From the cell containing the given text, extract its center point as [x, y] coordinate. 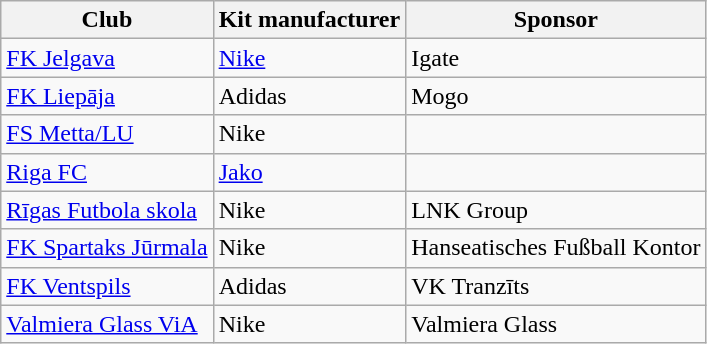
LNK Group [556, 210]
Hanseatisches Fußball Kontor [556, 248]
Club [107, 20]
FS Metta/LU [107, 134]
FK Liepāja [107, 96]
Kit manufacturer [310, 20]
Riga FC [107, 172]
Valmiera Glass ViA [107, 324]
FK Jelgava [107, 58]
Mogo [556, 96]
Rīgas Futbola skola [107, 210]
Valmiera Glass [556, 324]
VK Tranzīts [556, 286]
Jako [310, 172]
FK Ventspils [107, 286]
Sponsor [556, 20]
FK Spartaks Jūrmala [107, 248]
Igate [556, 58]
